Capture the cell that displays the provided text and extract its (X, Y) central coordinate. 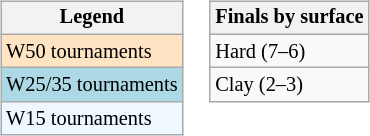
W50 tournaments (92, 51)
Clay (2–3) (289, 85)
W15 tournaments (92, 119)
Legend (92, 18)
W25/35 tournaments (92, 85)
Hard (7–6) (289, 51)
Finals by surface (289, 18)
